Identify which cell holds the provided text, then report its (x, y) central coordinate. 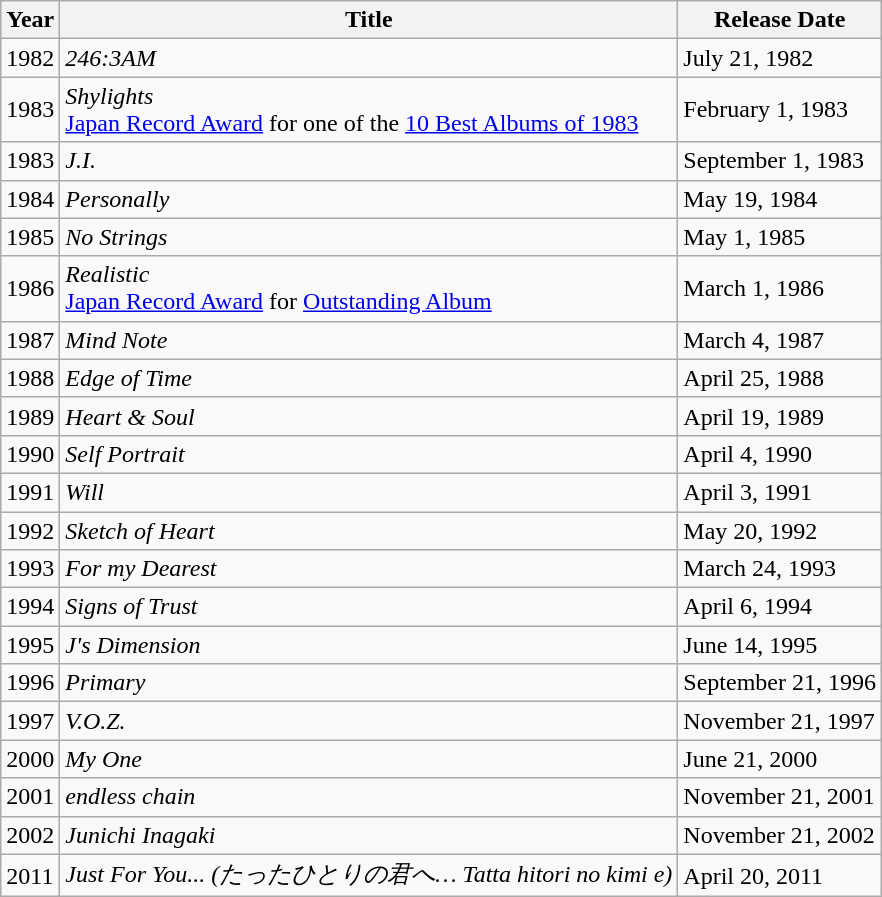
Will (369, 492)
J's Dimension (369, 645)
Release Date (780, 20)
April 6, 1994 (780, 607)
March 24, 1993 (780, 569)
1992 (30, 531)
1995 (30, 645)
Edge of Time (369, 378)
April 3, 1991 (780, 492)
1991 (30, 492)
1982 (30, 58)
April 4, 1990 (780, 454)
Shylights Japan Record Award for one of the 10 Best Albums of 1983 (369, 110)
July 21, 1982 (780, 58)
Realistic Japan Record Award for Outstanding Album (369, 288)
2000 (30, 759)
1993 (30, 569)
1996 (30, 683)
1989 (30, 416)
April 19, 1989 (780, 416)
J.I. (369, 161)
February 1, 1983 (780, 110)
April 25, 1988 (780, 378)
2001 (30, 797)
1985 (30, 237)
Mind Note (369, 340)
June 21, 2000 (780, 759)
May 19, 1984 (780, 199)
My One (369, 759)
V.O.Z. (369, 721)
Self Portrait (369, 454)
For my Dearest (369, 569)
No Strings (369, 237)
Personally (369, 199)
1984 (30, 199)
Signs of Trust (369, 607)
1988 (30, 378)
November 21, 2001 (780, 797)
2002 (30, 835)
1986 (30, 288)
September 1, 1983 (780, 161)
Primary (369, 683)
April 20, 2011 (780, 876)
May 1, 1985 (780, 237)
Heart & Soul (369, 416)
March 4, 1987 (780, 340)
Title (369, 20)
March 1, 1986 (780, 288)
1997 (30, 721)
November 21, 2002 (780, 835)
2011 (30, 876)
September 21, 1996 (780, 683)
1990 (30, 454)
1987 (30, 340)
Junichi Inagaki (369, 835)
November 21, 1997 (780, 721)
May 20, 1992 (780, 531)
June 14, 1995 (780, 645)
246:3AM (369, 58)
Sketch of Heart (369, 531)
1994 (30, 607)
Just For You... (たったひとりの君へ… Tatta hitori no kimi e) (369, 876)
endless chain (369, 797)
Year (30, 20)
